Provide the (x, y) coordinate of the cell's center where the given text is located.  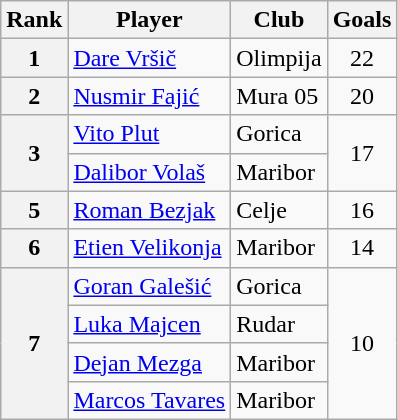
Goran Galešić (150, 286)
2 (34, 96)
Nusmir Fajić (150, 96)
1 (34, 58)
Goals (362, 20)
Luka Majcen (150, 324)
16 (362, 210)
6 (34, 248)
Vito Plut (150, 134)
Rudar (279, 324)
Mura 05 (279, 96)
Dalibor Volaš (150, 172)
Club (279, 20)
Marcos Tavares (150, 400)
3 (34, 153)
17 (362, 153)
22 (362, 58)
Dare Vršič (150, 58)
Player (150, 20)
Etien Velikonja (150, 248)
Rank (34, 20)
Celje (279, 210)
14 (362, 248)
Roman Bezjak (150, 210)
Olimpija (279, 58)
10 (362, 343)
Dejan Mezga (150, 362)
7 (34, 343)
20 (362, 96)
5 (34, 210)
